Pinpoint the cell where the given text exists, returning its [X, Y] midpoint coordinate. 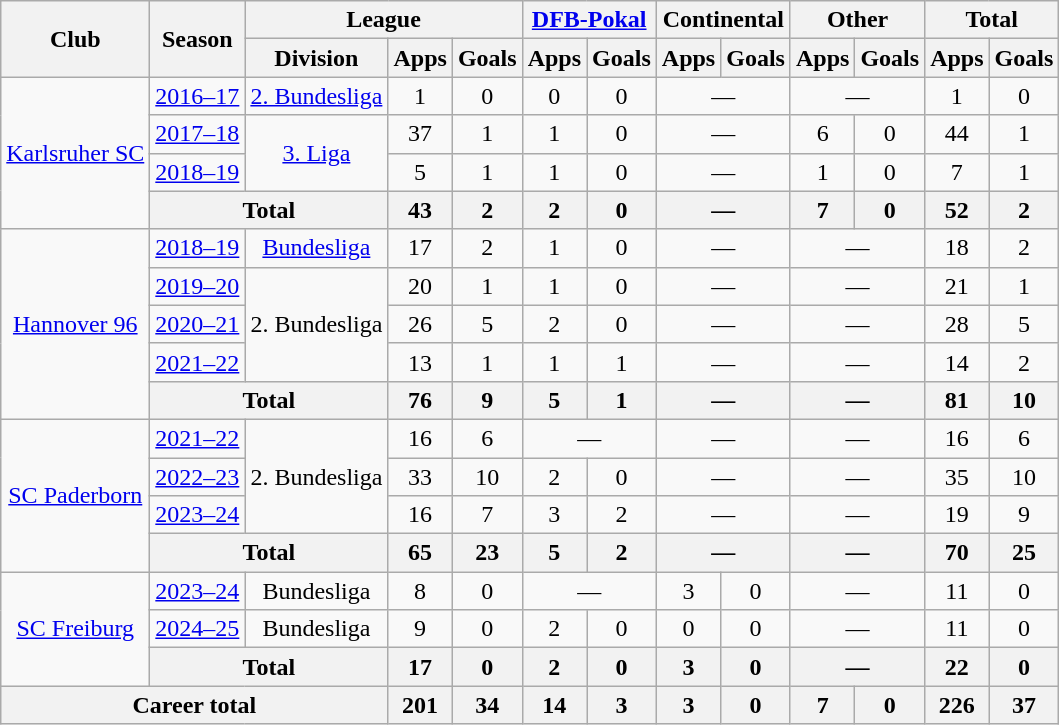
20 [420, 286]
Continental [723, 20]
226 [957, 705]
2017–18 [198, 134]
18 [957, 248]
Club [76, 39]
Hannover 96 [76, 324]
2019–20 [198, 286]
2016–17 [198, 96]
Karlsruher SC [76, 153]
28 [957, 324]
26 [420, 324]
34 [487, 705]
35 [957, 477]
21 [957, 286]
2020–21 [198, 324]
8 [420, 591]
44 [957, 134]
3. Liga [316, 153]
22 [957, 667]
Season [198, 39]
81 [957, 400]
2022–23 [198, 477]
Other [857, 20]
League [384, 20]
52 [957, 210]
DFB-Pokal [589, 20]
25 [1024, 553]
201 [420, 705]
Division [316, 58]
23 [487, 553]
Career total [194, 705]
SC Freiburg [76, 629]
2024–25 [198, 629]
19 [957, 515]
13 [420, 362]
43 [420, 210]
70 [957, 553]
33 [420, 477]
76 [420, 400]
65 [420, 553]
SC Paderborn [76, 495]
